Return [X, Y] of the center of cell containing provided text 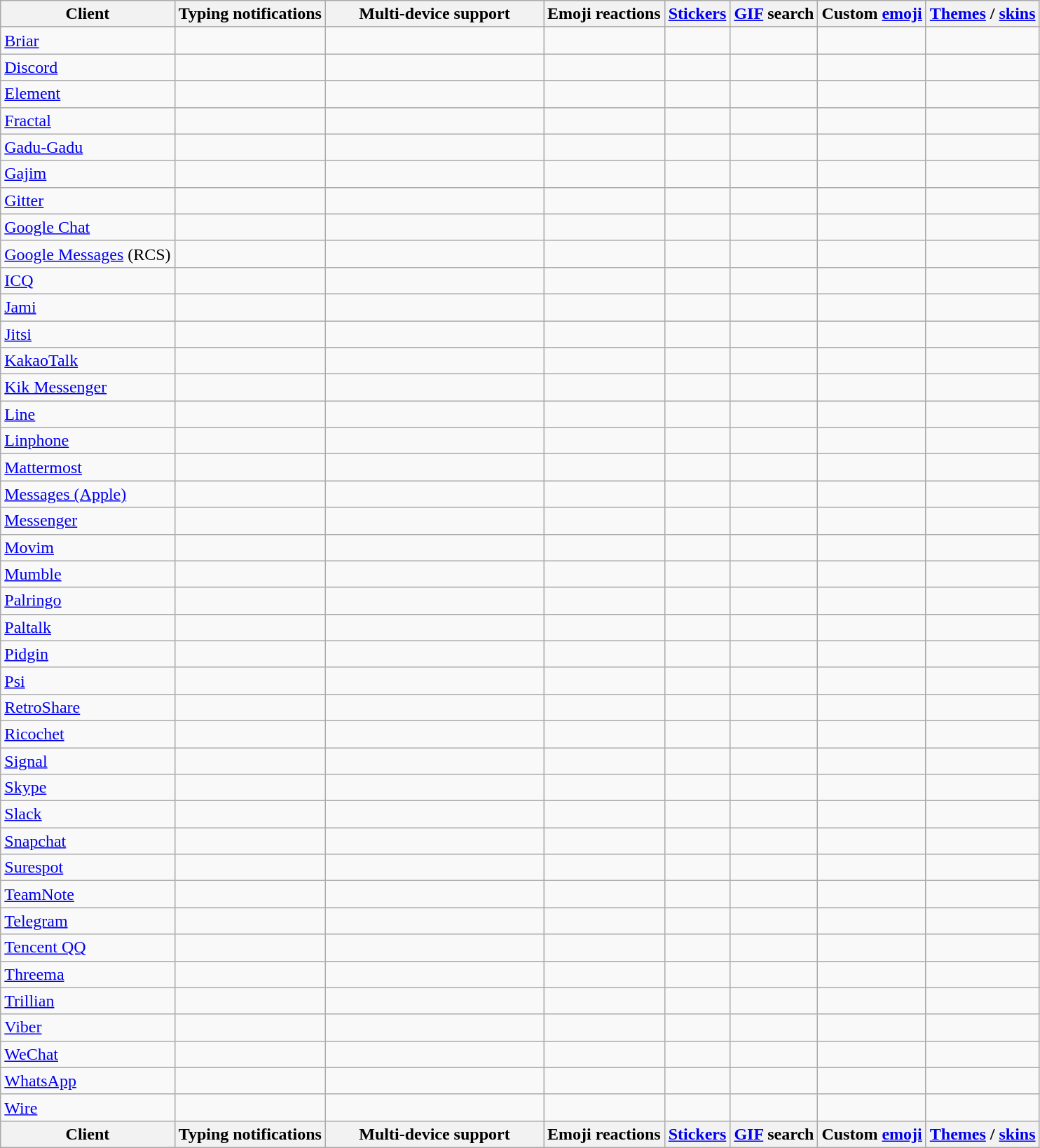
Signal [88, 760]
Paltalk [88, 627]
Element [88, 94]
Surespot [88, 868]
WeChat [88, 1054]
Threema [88, 974]
Telegram [88, 921]
Google Messages (RCS) [88, 254]
Linphone [88, 441]
Gadu-Gadu [88, 147]
Gajim [88, 174]
Jitsi [88, 334]
Kik Messenger [88, 388]
Snapchat [88, 841]
KakaoTalk [88, 361]
Messenger [88, 521]
Tencent QQ [88, 948]
Slack [88, 814]
Messages (Apple) [88, 494]
WhatsApp [88, 1081]
Pidgin [88, 654]
Palringo [88, 601]
ICQ [88, 280]
Wire [88, 1107]
Fractal [88, 121]
Movim [88, 547]
Briar [88, 41]
Skype [88, 788]
Gitter [88, 200]
RetroShare [88, 707]
Ricochet [88, 734]
Mumble [88, 574]
Viber [88, 1027]
Psi [88, 681]
Trillian [88, 1001]
Jami [88, 307]
Mattermost [88, 467]
TeamNote [88, 894]
Google Chat [88, 227]
Line [88, 414]
Discord [88, 67]
